Return the (x, y) coordinate for the center point of the cell that contains the specified text.  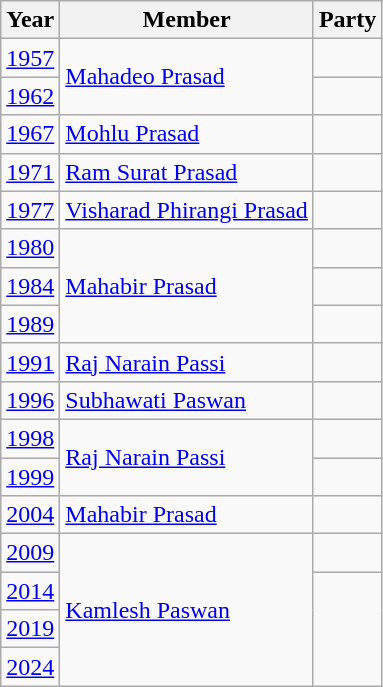
1991 (30, 362)
1957 (30, 58)
Kamlesh Paswan (187, 610)
1967 (30, 134)
2004 (30, 515)
Subhawati Paswan (187, 400)
Member (187, 20)
2014 (30, 591)
1977 (30, 210)
Ram Surat Prasad (187, 172)
1989 (30, 324)
Visharad Phirangi Prasad (187, 210)
1996 (30, 400)
1998 (30, 438)
Party (347, 20)
2019 (30, 629)
1962 (30, 96)
1999 (30, 477)
1971 (30, 172)
2009 (30, 553)
1980 (30, 248)
Mohlu Prasad (187, 134)
Year (30, 20)
1984 (30, 286)
2024 (30, 667)
Mahadeo Prasad (187, 77)
